Pinpoint the cell where the given text exists, returning its (x, y) midpoint coordinate. 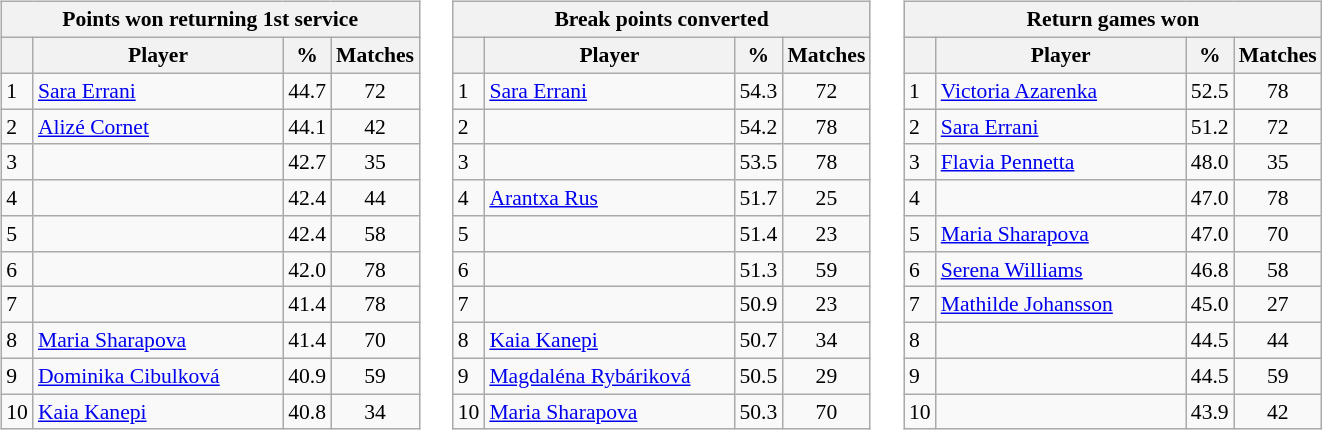
Victoria Azarenka (1061, 91)
25 (826, 198)
50.5 (758, 376)
52.5 (1210, 91)
40.8 (307, 412)
Dominika Cibulková (158, 376)
44.7 (307, 91)
Mathilde Johansson (1061, 305)
46.8 (1210, 269)
48.0 (1210, 162)
Points won returning 1st service (210, 20)
29 (826, 376)
51.7 (758, 198)
Magdaléna Rybáriková (609, 376)
Flavia Pennetta (1061, 162)
54.3 (758, 91)
Arantxa Rus (609, 198)
51.2 (1210, 127)
45.0 (1210, 305)
42.7 (307, 162)
Break points converted (662, 20)
40.9 (307, 376)
51.3 (758, 269)
51.4 (758, 234)
50.7 (758, 340)
53.5 (758, 162)
50.9 (758, 305)
42.0 (307, 269)
Serena Williams (1061, 269)
Alizé Cornet (158, 127)
50.3 (758, 412)
Return games won (1113, 20)
27 (1278, 305)
43.9 (1210, 412)
54.2 (758, 127)
44.1 (307, 127)
